Output the (X, Y) coordinate of the center of the cell containing the given text.  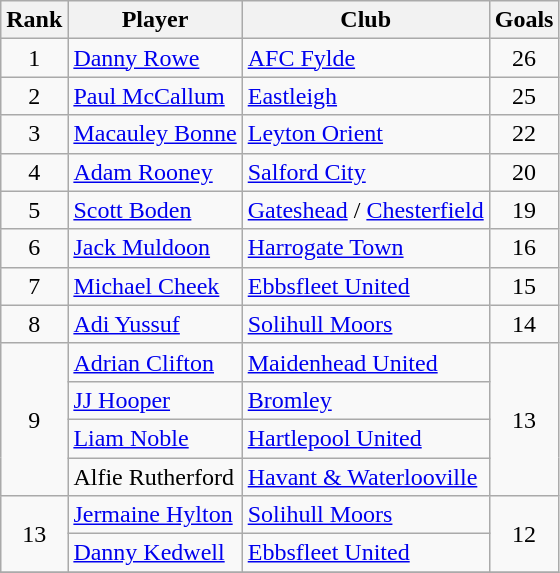
Paul McCallum (155, 96)
Havant & Waterlooville (366, 477)
JJ Hooper (155, 400)
Hartlepool United (366, 438)
22 (524, 134)
Club (366, 20)
Goals (524, 20)
Bromley (366, 400)
Danny Rowe (155, 58)
16 (524, 248)
Liam Noble (155, 438)
Eastleigh (366, 96)
Scott Boden (155, 210)
4 (34, 172)
12 (524, 534)
Michael Cheek (155, 286)
Gateshead / Chesterfield (366, 210)
Harrogate Town (366, 248)
14 (524, 324)
25 (524, 96)
Macauley Bonne (155, 134)
Adi Yussuf (155, 324)
7 (34, 286)
19 (524, 210)
Jack Muldoon (155, 248)
Jermaine Hylton (155, 515)
Rank (34, 20)
3 (34, 134)
5 (34, 210)
Player (155, 20)
Leyton Orient (366, 134)
15 (524, 286)
Maidenhead United (366, 362)
Salford City (366, 172)
Danny Kedwell (155, 553)
9 (34, 419)
2 (34, 96)
Adam Rooney (155, 172)
26 (524, 58)
Adrian Clifton (155, 362)
1 (34, 58)
AFC Fylde (366, 58)
Alfie Rutherford (155, 477)
8 (34, 324)
6 (34, 248)
20 (524, 172)
